Scan for the cell matching the given text and deliver its (x, y) coordinate at center. 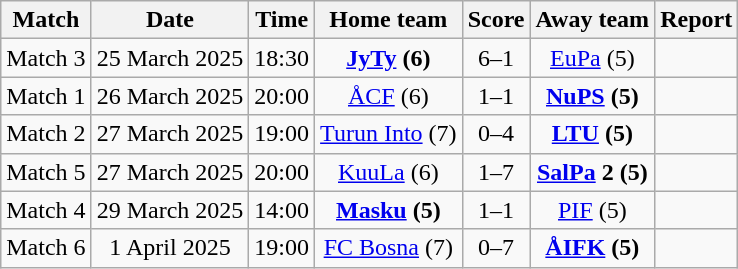
Match 3 (46, 58)
Match 4 (46, 210)
SalPa 2 (5) (592, 172)
14:00 (282, 210)
EuPa (5) (592, 58)
Match 6 (46, 248)
Masku (5) (389, 210)
ÅIFK (5) (592, 248)
1–7 (496, 172)
Report (696, 20)
JyTy (6) (389, 58)
KuuLa (6) (389, 172)
0–7 (496, 248)
18:30 (282, 58)
Match 5 (46, 172)
Date (170, 20)
Match 2 (46, 134)
Score (496, 20)
Turun Into (7) (389, 134)
ÅCF (6) (389, 96)
1 April 2025 (170, 248)
Away team (592, 20)
PIF (5) (592, 210)
FC Bosna (7) (389, 248)
29 March 2025 (170, 210)
26 March 2025 (170, 96)
LTU (5) (592, 134)
0–4 (496, 134)
6–1 (496, 58)
Home team (389, 20)
Match 1 (46, 96)
Time (282, 20)
Match (46, 20)
NuPS (5) (592, 96)
25 March 2025 (170, 58)
